Detect which cell encompasses the target text, then output its (x, y) center coordinate. 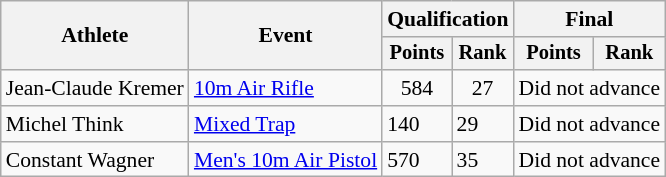
Qualification (448, 19)
Final (589, 19)
584 (416, 88)
140 (416, 124)
Mixed Trap (286, 124)
Michel Think (95, 124)
Athlete (95, 36)
29 (483, 124)
10m Air Rifle (286, 88)
Jean-Claude Kremer (95, 88)
Event (286, 36)
27 (483, 88)
